Locate the cell with the specified text and output its [x, y] center coordinate. 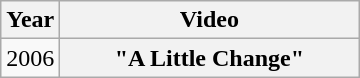
"A Little Change" [210, 58]
Year [30, 20]
2006 [30, 58]
Video [210, 20]
